Detect which cell encompasses the target text, then output its [x, y] center coordinate. 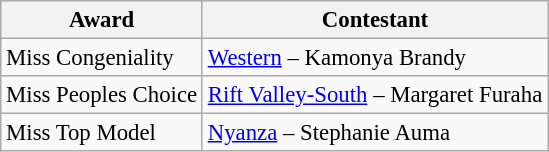
Award [102, 20]
Nyanza – Stephanie Auma [374, 133]
Miss Top Model [102, 133]
Miss Peoples Choice [102, 95]
Rift Valley-South – Margaret Furaha [374, 95]
Miss Congeniality [102, 58]
Western – Kamonya Brandy [374, 58]
Contestant [374, 20]
